From the cell containing the given text, extract its center point as [x, y] coordinate. 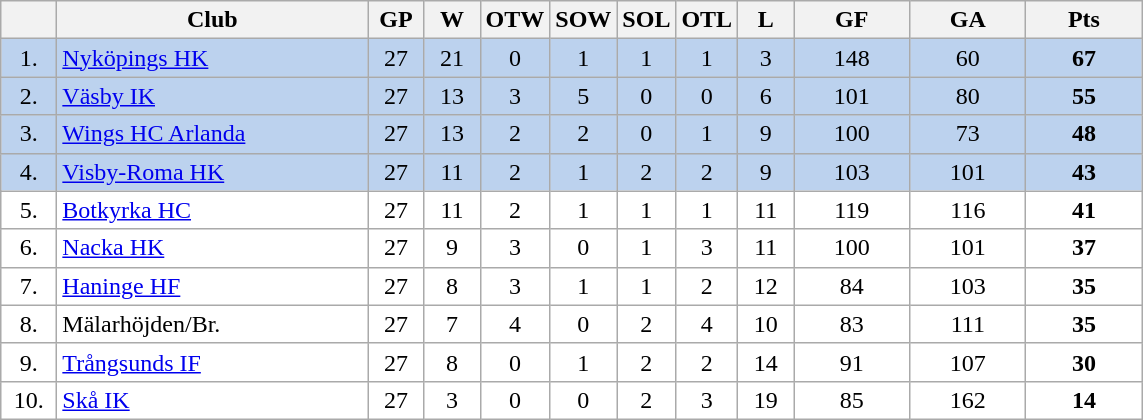
7. [29, 286]
6 [766, 96]
1. [29, 58]
111 [968, 324]
83 [852, 324]
SOL [646, 20]
7 [452, 324]
91 [852, 362]
Haninge HF [212, 286]
Väsby IK [212, 96]
Club [212, 20]
10 [766, 324]
8. [29, 324]
GP [396, 20]
Visby-Roma HK [212, 172]
67 [1084, 58]
119 [852, 210]
Pts [1084, 20]
43 [1084, 172]
85 [852, 400]
37 [1084, 248]
OTL [707, 20]
2. [29, 96]
GF [852, 20]
10. [29, 400]
6. [29, 248]
Wings HC Arlanda [212, 134]
73 [968, 134]
SOW [584, 20]
107 [968, 362]
60 [968, 58]
W [452, 20]
Mälarhöjden/Br. [212, 324]
80 [968, 96]
9. [29, 362]
Botkyrka HC [212, 210]
48 [1084, 134]
4. [29, 172]
5. [29, 210]
19 [766, 400]
162 [968, 400]
OTW [515, 20]
55 [1084, 96]
5 [584, 96]
41 [1084, 210]
3. [29, 134]
Skå IK [212, 400]
116 [968, 210]
21 [452, 58]
Trångsunds IF [212, 362]
30 [1084, 362]
Nyköpings HK [212, 58]
L [766, 20]
12 [766, 286]
84 [852, 286]
GA [968, 20]
Nacka HK [212, 248]
148 [852, 58]
